From the cell containing the given text, extract its center point as [x, y] coordinate. 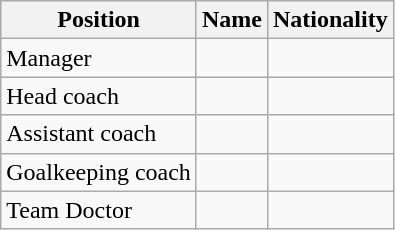
Goalkeeping coach [99, 172]
Assistant coach [99, 134]
Name [232, 20]
Nationality [330, 20]
Team Doctor [99, 210]
Head coach [99, 96]
Position [99, 20]
Manager [99, 58]
